Scan for the cell matching the given text and deliver its [X, Y] coordinate at center. 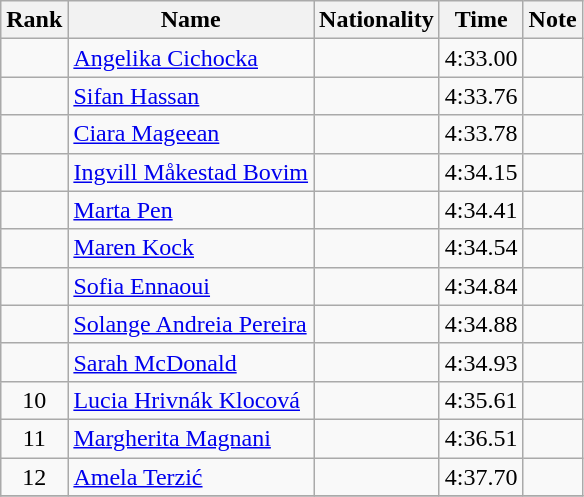
Rank [34, 20]
4:36.51 [481, 438]
Maren Kock [191, 248]
Name [191, 20]
11 [34, 438]
Ingvill Måkestad Bovim [191, 172]
10 [34, 400]
Solange Andreia Pereira [191, 324]
Sarah McDonald [191, 362]
Sifan Hassan [191, 96]
Lucia Hrivnák Klocová [191, 400]
Sofia Ennaoui [191, 286]
Marta Pen [191, 210]
4:33.78 [481, 134]
4:34.84 [481, 286]
Note [552, 20]
Angelika Cichocka [191, 58]
4:33.76 [481, 96]
Margherita Magnani [191, 438]
4:34.15 [481, 172]
Nationality [377, 20]
12 [34, 477]
4:35.61 [481, 400]
Time [481, 20]
4:34.93 [481, 362]
4:37.70 [481, 477]
Ciara Mageean [191, 134]
4:34.41 [481, 210]
4:34.88 [481, 324]
Amela Terzić [191, 477]
4:33.00 [481, 58]
4:34.54 [481, 248]
